Output the [X, Y] coordinate of the center of the cell containing the given text.  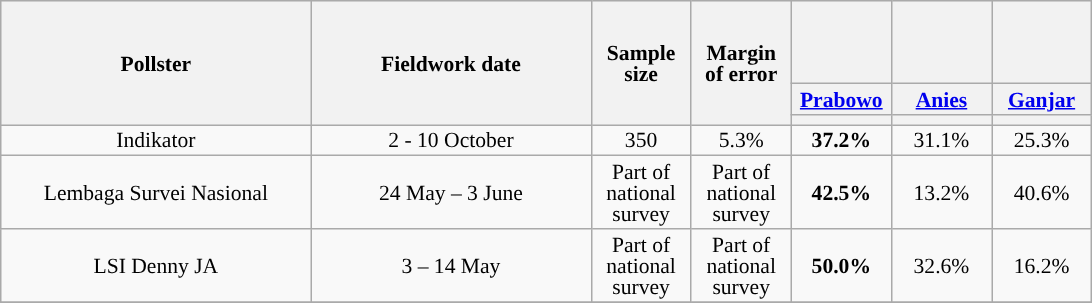
5.3% [741, 140]
2 - 10 October [451, 140]
LSI Denny JA [156, 266]
Fieldwork date [451, 63]
Margin of error [741, 63]
350 [641, 140]
Lembaga Survei Nasional [156, 192]
Pollster [156, 63]
24 May – 3 June [451, 192]
25.3% [1042, 140]
Anies [941, 100]
3 – 14 May [451, 266]
31.1% [941, 140]
42.5% [841, 192]
Indikator [156, 140]
37.2% [841, 140]
50.0% [841, 266]
Ganjar [1042, 100]
32.6% [941, 266]
Prabowo [841, 100]
13.2% [941, 192]
16.2% [1042, 266]
40.6% [1042, 192]
Sample size [641, 63]
